Search for the cell housing the specified text and yield its (X, Y) center coordinate. 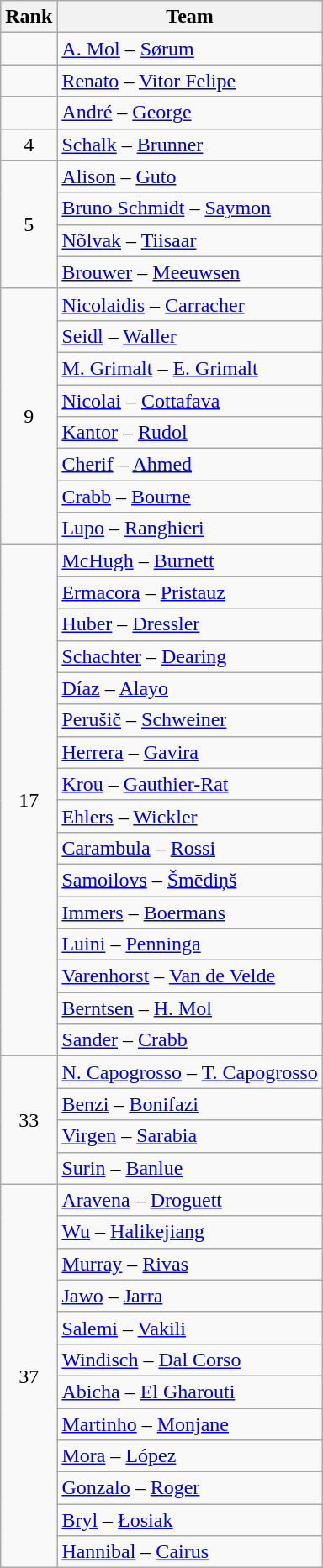
Brouwer – Meeuwsen (190, 272)
Team (190, 17)
4 (29, 145)
Luini – Penninga (190, 944)
André – George (190, 113)
Virgen – Sarabia (190, 1136)
Kantor – Rudol (190, 433)
Krou – Gauthier-Rat (190, 784)
Huber – Dressler (190, 624)
Windisch – Dal Corso (190, 1360)
Surin – Banlue (190, 1168)
Ermacora – Pristauz (190, 592)
Renato – Vitor Felipe (190, 81)
Jawo – Jarra (190, 1296)
Perušič – Schweiner (190, 720)
Wu – Halikejiang (190, 1232)
Schachter – Dearing (190, 656)
Gonzalo – Roger (190, 1488)
Salemi – Vakili (190, 1328)
Sander – Crabb (190, 1040)
Lupo – Ranghieri (190, 529)
Crabb – Bourne (190, 497)
Aravena – Droguett (190, 1200)
Bryl – Łosiak (190, 1520)
Nicolaidis – Carracher (190, 304)
Varenhorst – Van de Velde (190, 976)
Seidl – Waller (190, 336)
Samoilovs – Šmēdiņš (190, 880)
17 (29, 800)
Bruno Schmidt – Saymon (190, 208)
Nõlvak – Tiisaar (190, 240)
5 (29, 224)
Mora – López (190, 1456)
Alison – Guto (190, 176)
A. Mol – Sørum (190, 49)
M. Grimalt – E. Grimalt (190, 368)
Berntsen – H. Mol (190, 1008)
Schalk – Brunner (190, 145)
Carambula – Rossi (190, 848)
Díaz – Alayo (190, 688)
Nicolai – Cottafava (190, 401)
Martinho – Monjane (190, 1424)
McHugh – Burnett (190, 560)
Rank (29, 17)
Hannibal – Cairus (190, 1552)
Herrera – Gavira (190, 752)
33 (29, 1120)
9 (29, 416)
Ehlers – Wickler (190, 816)
Abicha – El Gharouti (190, 1392)
Murray – Rivas (190, 1264)
N. Capogrosso – T. Capogrosso (190, 1072)
Benzi – Bonifazi (190, 1104)
Immers – Boermans (190, 912)
Cherif – Ahmed (190, 465)
37 (29, 1376)
